Extract the [X, Y] coordinate from the center of the cell holding the provided text.  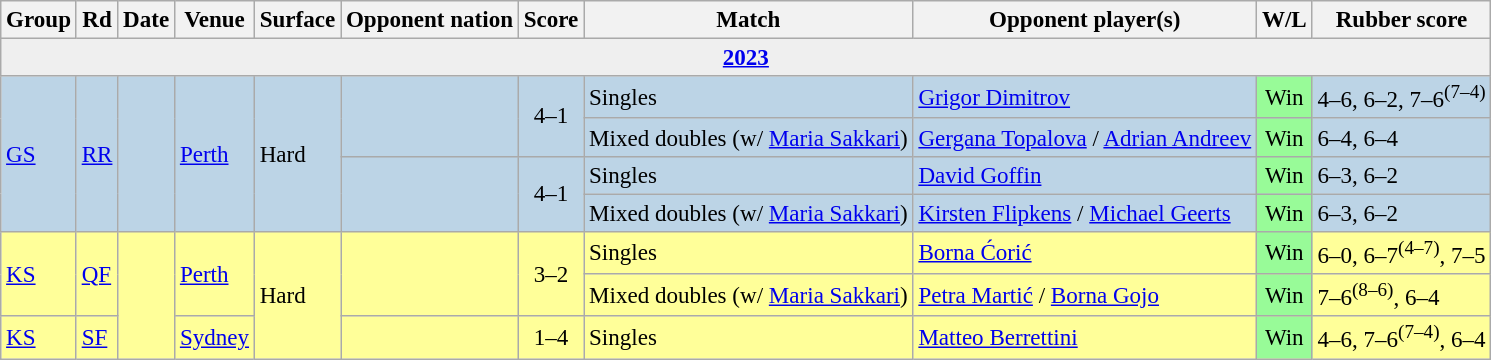
Score [550, 20]
GS [39, 154]
1–4 [550, 338]
Rubber score [1402, 20]
Gergana Topalova / Adrian Andreev [1085, 138]
4–6, 6–2, 7–6(7–4) [1402, 97]
Group [39, 20]
Opponent nation [430, 20]
Rd [96, 20]
6–0, 6–7(4–7), 7–5 [1402, 253]
Date [146, 20]
Petra Martić / Borna Gojo [1085, 295]
7–6(8–6), 6–4 [1402, 295]
Match [748, 20]
3–2 [550, 274]
Borna Ćorić [1085, 253]
2023 [746, 58]
David Goffin [1085, 176]
Surface [297, 20]
SF [96, 338]
W/L [1285, 20]
Sydney [215, 338]
4–6, 7–6(7–4), 6–4 [1402, 338]
Matteo Berrettini [1085, 338]
6–4, 6–4 [1402, 138]
Kirsten Flipkens / Michael Geerts [1085, 213]
RR [96, 154]
Grigor Dimitrov [1085, 97]
Opponent player(s) [1085, 20]
Venue [215, 20]
QF [96, 274]
